For the text-containing cell, return its midpoint in (x, y) coordinate format. 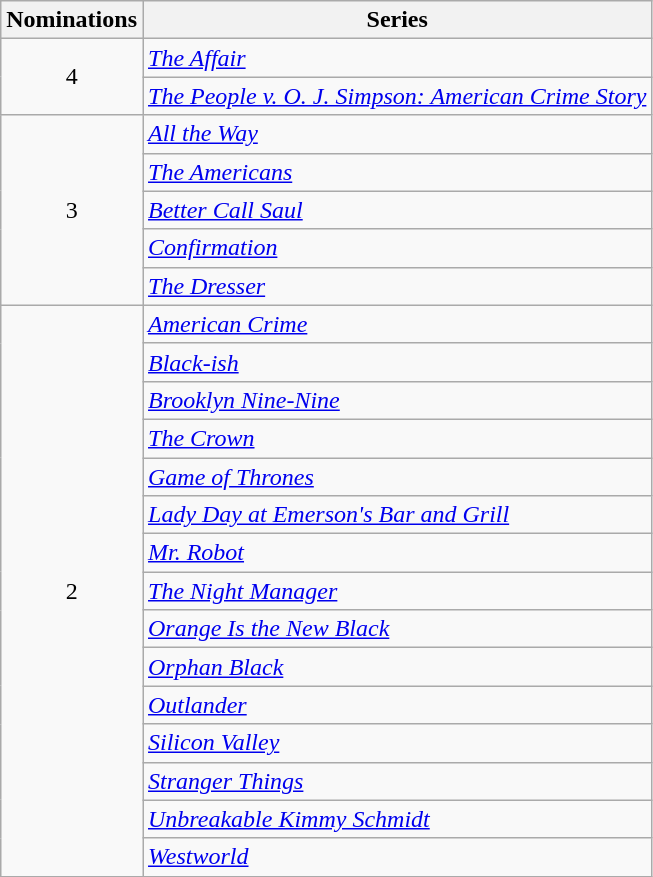
Game of Thrones (396, 477)
Stranger Things (396, 781)
Series (396, 20)
3 (72, 210)
The Night Manager (396, 591)
The Dresser (396, 286)
American Crime (396, 324)
4 (72, 77)
Outlander (396, 705)
Nominations (72, 20)
Silicon Valley (396, 743)
Lady Day at Emerson's Bar and Grill (396, 515)
Better Call Saul (396, 210)
Unbreakable Kimmy Schmidt (396, 819)
The Americans (396, 172)
The People v. O. J. Simpson: American Crime Story (396, 96)
Confirmation (396, 248)
Westworld (396, 857)
Brooklyn Nine-Nine (396, 400)
Mr. Robot (396, 553)
Black-ish (396, 362)
The Crown (396, 438)
Orange Is the New Black (396, 629)
2 (72, 590)
All the Way (396, 134)
Orphan Black (396, 667)
The Affair (396, 58)
